Pinpoint the cell where the given text exists, returning its (X, Y) midpoint coordinate. 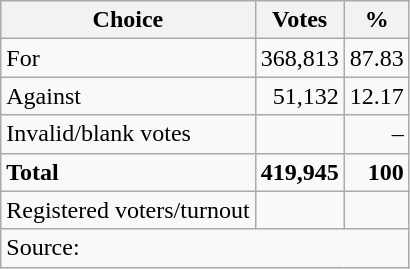
87.83 (376, 58)
– (376, 134)
Total (128, 172)
51,132 (300, 96)
Votes (300, 20)
419,945 (300, 172)
For (128, 58)
368,813 (300, 58)
Registered voters/turnout (128, 210)
Invalid/blank votes (128, 134)
100 (376, 172)
Against (128, 96)
12.17 (376, 96)
Choice (128, 20)
% (376, 20)
Source: (205, 248)
